Pinpoint the cell where the given text exists, returning its [X, Y] midpoint coordinate. 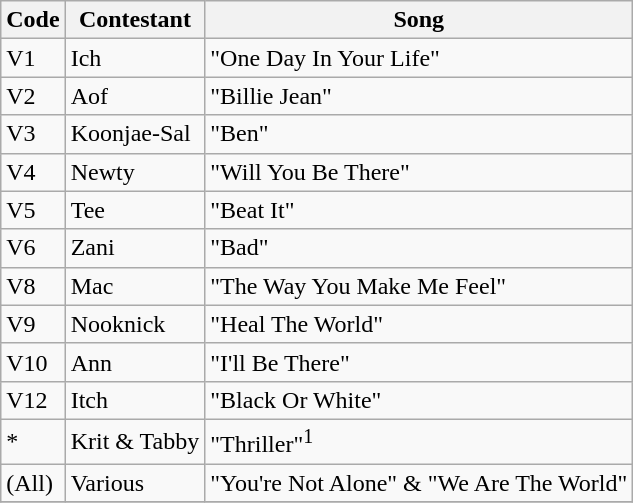
V5 [33, 210]
V9 [33, 324]
Krit & Tabby [135, 442]
"You're Not Alone" & "We Are The World" [419, 483]
V6 [33, 248]
"Bad" [419, 248]
Itch [135, 400]
(All) [33, 483]
* [33, 442]
Aof [135, 96]
"Billie Jean" [419, 96]
V2 [33, 96]
"Beat It" [419, 210]
V4 [33, 172]
Nooknick [135, 324]
Contestant [135, 20]
"The Way You Make Me Feel" [419, 286]
"I'll Be There" [419, 362]
Koonjae-Sal [135, 134]
V10 [33, 362]
V3 [33, 134]
V8 [33, 286]
Ann [135, 362]
"One Day In Your Life" [419, 58]
Newty [135, 172]
"Thriller"1 [419, 442]
Tee [135, 210]
"Black Or White" [419, 400]
Code [33, 20]
Mac [135, 286]
"Heal The World" [419, 324]
Ich [135, 58]
V1 [33, 58]
"Ben" [419, 134]
Zani [135, 248]
Song [419, 20]
Various [135, 483]
V12 [33, 400]
"Will You Be There" [419, 172]
